Provide the [x, y] coordinate of the cell's center where the given text is located.  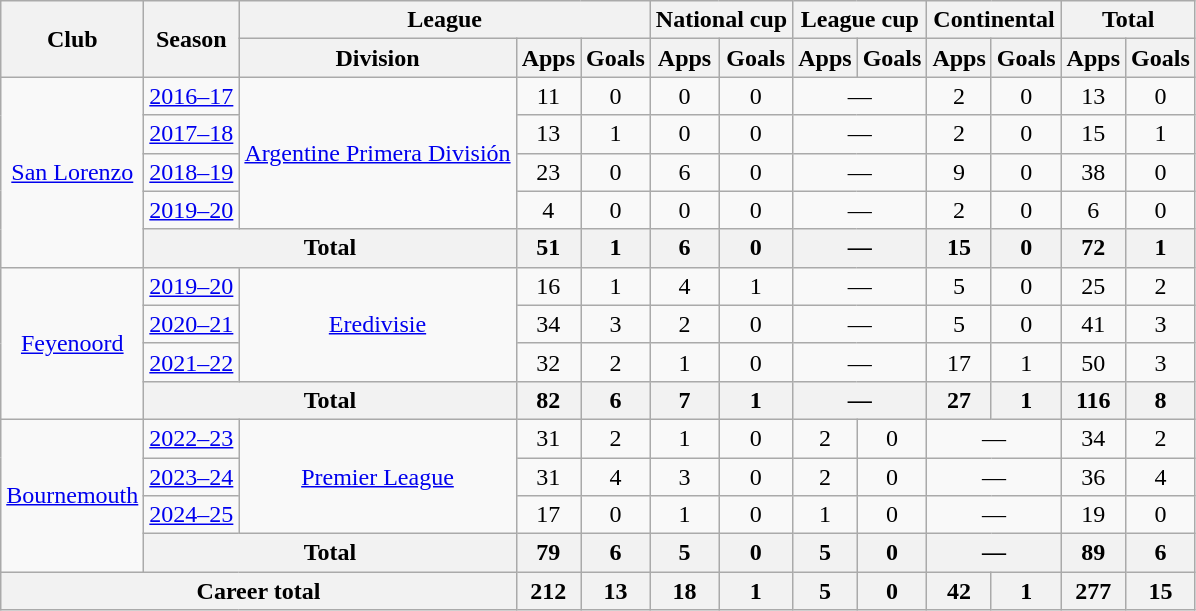
League [444, 20]
89 [1093, 553]
18 [684, 591]
2017–18 [192, 134]
16 [548, 286]
82 [548, 400]
2018–19 [192, 172]
7 [684, 400]
32 [548, 362]
277 [1093, 591]
36 [1093, 477]
2022–23 [192, 438]
212 [548, 591]
50 [1093, 362]
2020–21 [192, 324]
41 [1093, 324]
79 [548, 553]
Club [72, 39]
23 [548, 172]
Premier League [378, 476]
San Lorenzo [72, 172]
51 [548, 248]
Division [378, 58]
Career total [258, 591]
116 [1093, 400]
2024–25 [192, 515]
Eredivisie [378, 324]
8 [1161, 400]
72 [1093, 248]
Continental [994, 20]
19 [1093, 515]
Season [192, 39]
League cup [860, 20]
42 [959, 591]
Bournemouth [72, 495]
38 [1093, 172]
2023–24 [192, 477]
11 [548, 96]
National cup [721, 20]
Feyenoord [72, 343]
Argentine Primera División [378, 153]
27 [959, 400]
2016–17 [192, 96]
2021–22 [192, 362]
25 [1093, 286]
9 [959, 172]
